Capture the cell that displays the provided text and extract its [x, y] central coordinate. 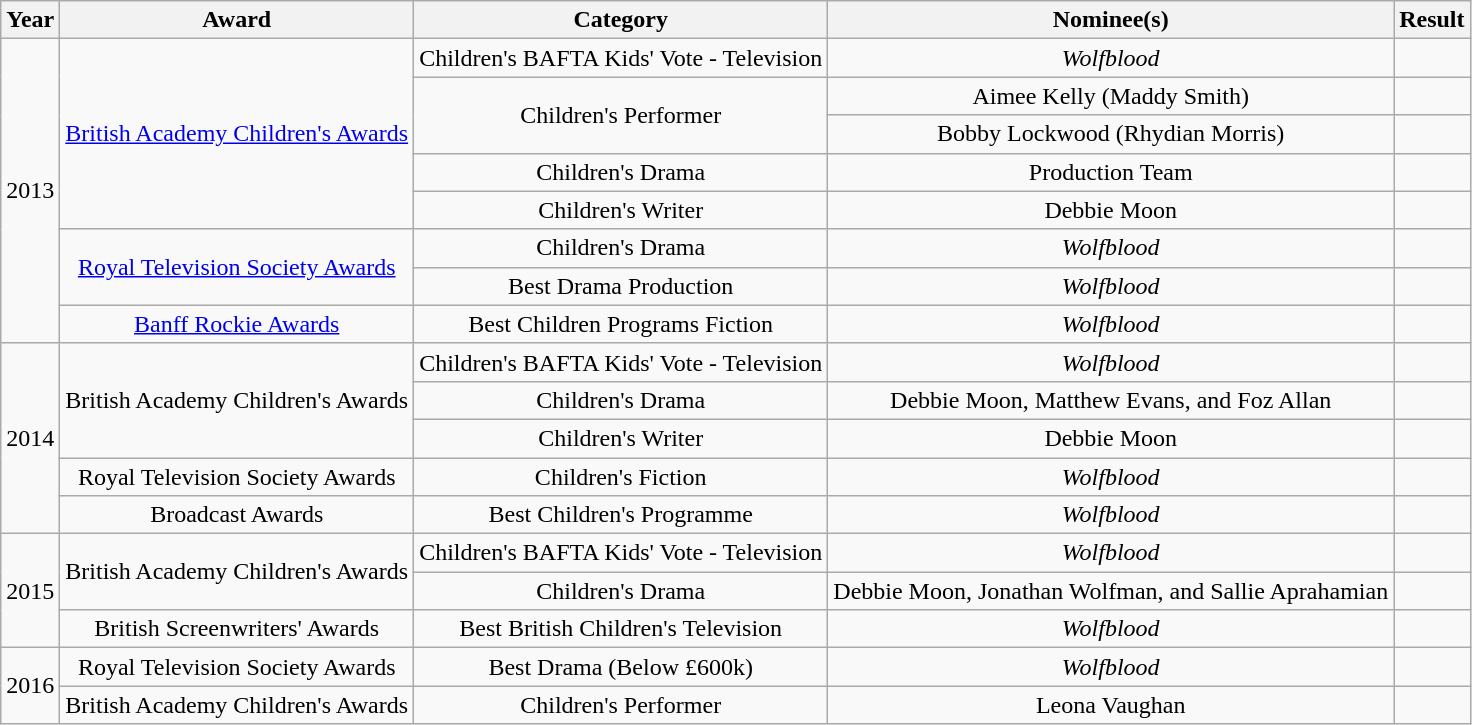
Bobby Lockwood (Rhydian Morris) [1111, 134]
Children's Fiction [621, 477]
Banff Rockie Awards [237, 324]
Nominee(s) [1111, 20]
Category [621, 20]
Best Children's Programme [621, 515]
British Screenwriters' Awards [237, 629]
Result [1432, 20]
2014 [30, 438]
Best Drama Production [621, 286]
Broadcast Awards [237, 515]
Best British Children's Television [621, 629]
2013 [30, 191]
Best Children Programs Fiction [621, 324]
2016 [30, 686]
Award [237, 20]
Debbie Moon, Matthew Evans, and Foz Allan [1111, 400]
Best Drama (Below £600k) [621, 667]
Aimee Kelly (Maddy Smith) [1111, 96]
Production Team [1111, 172]
2015 [30, 591]
Debbie Moon, Jonathan Wolfman, and Sallie Aprahamian [1111, 591]
Year [30, 20]
Leona Vaughan [1111, 705]
